Search for the cell housing the specified text and yield its (X, Y) center coordinate. 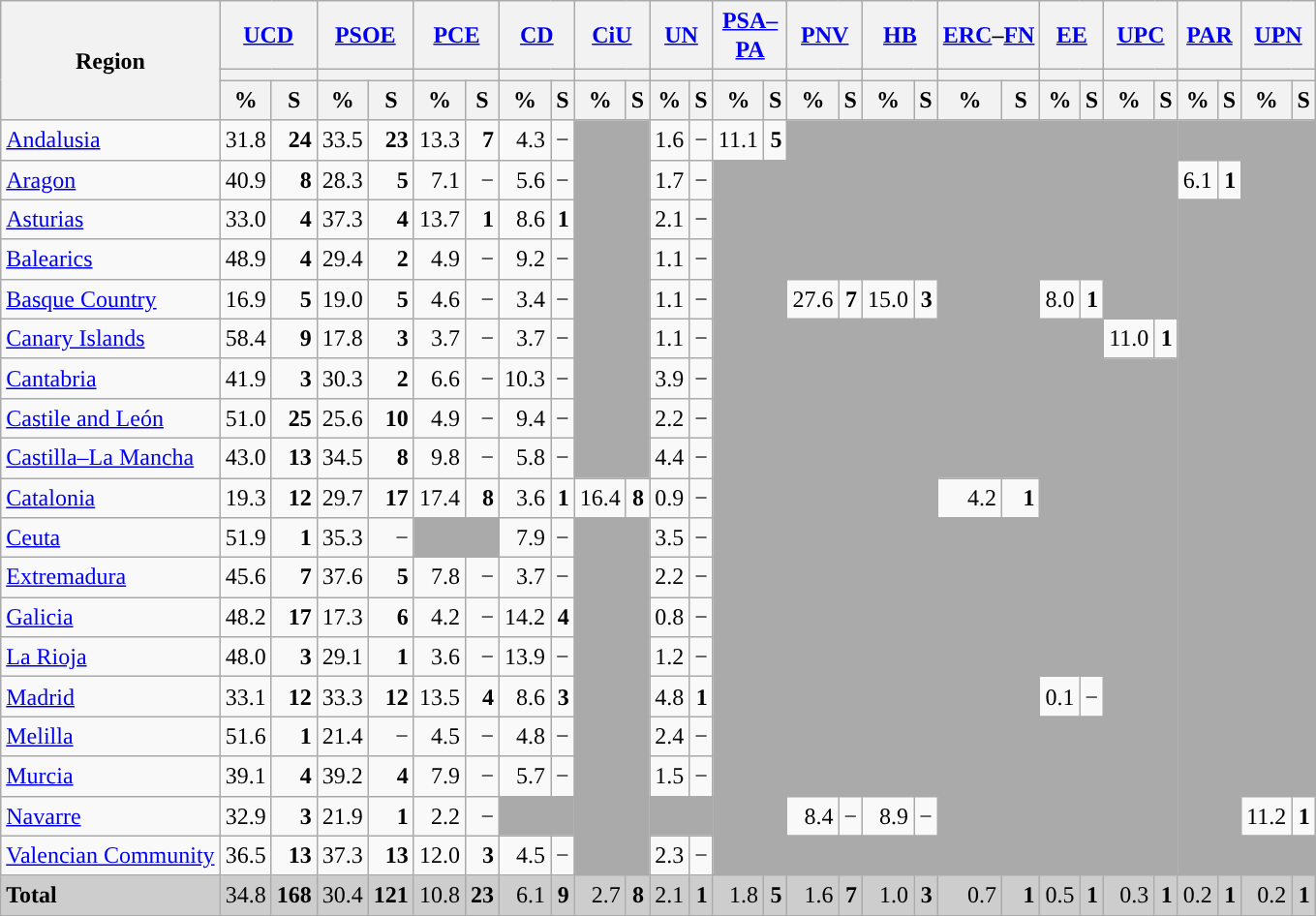
40.9 (246, 180)
CiU (612, 35)
0.5 (1059, 895)
16.4 (600, 498)
37.6 (343, 577)
14.2 (525, 618)
21.4 (343, 736)
HB (901, 35)
2.4 (670, 736)
10 (391, 418)
UCD (268, 35)
Andalusia (110, 139)
UPN (1278, 35)
17.3 (343, 618)
PSOE (365, 35)
1.7 (670, 180)
Total (110, 895)
39.1 (246, 777)
33.5 (343, 139)
UN (682, 35)
Navarre (110, 815)
35.3 (343, 538)
6 (391, 618)
24 (294, 139)
30.3 (343, 378)
45.6 (246, 577)
30.4 (343, 895)
0.7 (969, 895)
25 (294, 418)
13.3 (440, 139)
0.8 (670, 618)
Murcia (110, 777)
7.8 (440, 577)
2.7 (600, 895)
29.7 (343, 498)
3.4 (525, 298)
Melilla (110, 736)
0.1 (1059, 697)
7.1 (440, 180)
51.9 (246, 538)
34.5 (343, 457)
10.8 (440, 895)
5.6 (525, 180)
PNV (825, 35)
51.0 (246, 418)
19.3 (246, 498)
1.2 (670, 656)
4.4 (670, 457)
11.2 (1267, 815)
9.8 (440, 457)
11.1 (738, 139)
Castile and León (110, 418)
12.0 (440, 856)
PAR (1209, 35)
36.5 (246, 856)
1.0 (889, 895)
43.0 (246, 457)
25.6 (343, 418)
Valencian Community (110, 856)
Canary Islands (110, 339)
51.6 (246, 736)
9.4 (525, 418)
Aragon (110, 180)
17.4 (440, 498)
8.0 (1059, 298)
13.7 (440, 219)
33.1 (246, 697)
1.5 (670, 777)
48.9 (246, 260)
EE (1072, 35)
16.9 (246, 298)
La Rioja (110, 656)
41.9 (246, 378)
Region (110, 60)
33.0 (246, 219)
CD (536, 35)
13.5 (440, 697)
29.4 (343, 260)
21.9 (343, 815)
58.4 (246, 339)
0.9 (670, 498)
PCE (456, 35)
9.2 (525, 260)
27.6 (813, 298)
3.5 (670, 538)
8.9 (889, 815)
PSA–PA (750, 35)
31.8 (246, 139)
ERC–FN (989, 35)
29.1 (343, 656)
10.3 (525, 378)
Madrid (110, 697)
33.3 (343, 697)
Castilla–La Mancha (110, 457)
168 (294, 895)
5.8 (525, 457)
Cantabria (110, 378)
5.7 (525, 777)
28.3 (343, 180)
2.3 (670, 856)
121 (391, 895)
4.6 (440, 298)
15.0 (889, 298)
48.2 (246, 618)
19.0 (343, 298)
48.0 (246, 656)
11.0 (1129, 339)
4.3 (525, 139)
Catalonia (110, 498)
Basque Country (110, 298)
Balearics (110, 260)
0.3 (1129, 895)
34.8 (246, 895)
Asturias (110, 219)
UPC (1141, 35)
3.9 (670, 378)
6.6 (440, 378)
Galicia (110, 618)
32.9 (246, 815)
39.2 (343, 777)
17.8 (343, 339)
13.9 (525, 656)
8.4 (813, 815)
1.8 (738, 895)
Ceuta (110, 538)
Extremadura (110, 577)
